Extract the (X, Y) coordinate from the center of the cell holding the provided text.  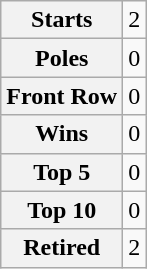
Top 10 (62, 210)
Retired (62, 248)
Starts (62, 20)
Wins (62, 134)
Poles (62, 58)
Top 5 (62, 172)
Front Row (62, 96)
